Return [x, y] of the center of cell containing provided text 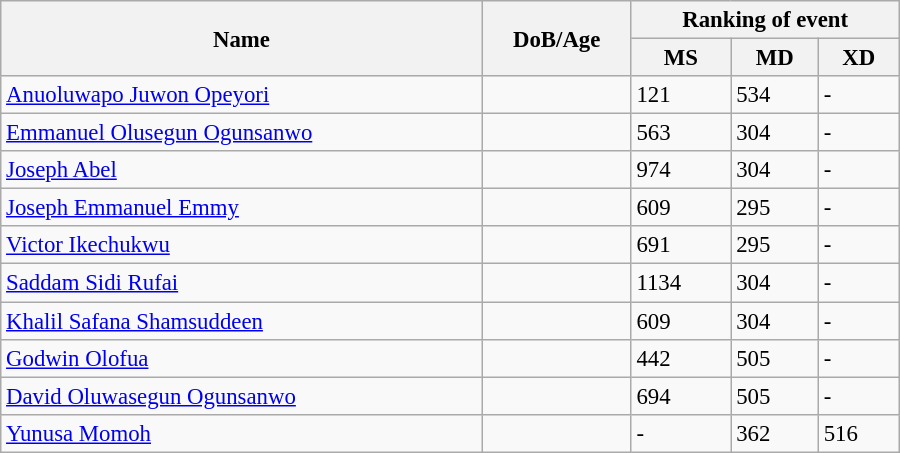
Anuoluwapo Juwon Opeyori [242, 95]
DoB/Age [556, 38]
Ranking of event [765, 20]
Godwin Olofua [242, 358]
XD [858, 58]
516 [858, 433]
MS [681, 58]
Yunusa Momoh [242, 433]
694 [681, 396]
442 [681, 358]
Emmanuel Olusegun Ogunsanwo [242, 133]
362 [775, 433]
974 [681, 170]
Victor Ikechukwu [242, 245]
Joseph Emmanuel Emmy [242, 208]
David Oluwasegun Ogunsanwo [242, 396]
563 [681, 133]
Joseph Abel [242, 170]
691 [681, 245]
1134 [681, 283]
Khalil Safana Shamsuddeen [242, 321]
534 [775, 95]
Name [242, 38]
MD [775, 58]
121 [681, 95]
Saddam Sidi Rufai [242, 283]
